Capture the cell that displays the provided text and extract its (x, y) central coordinate. 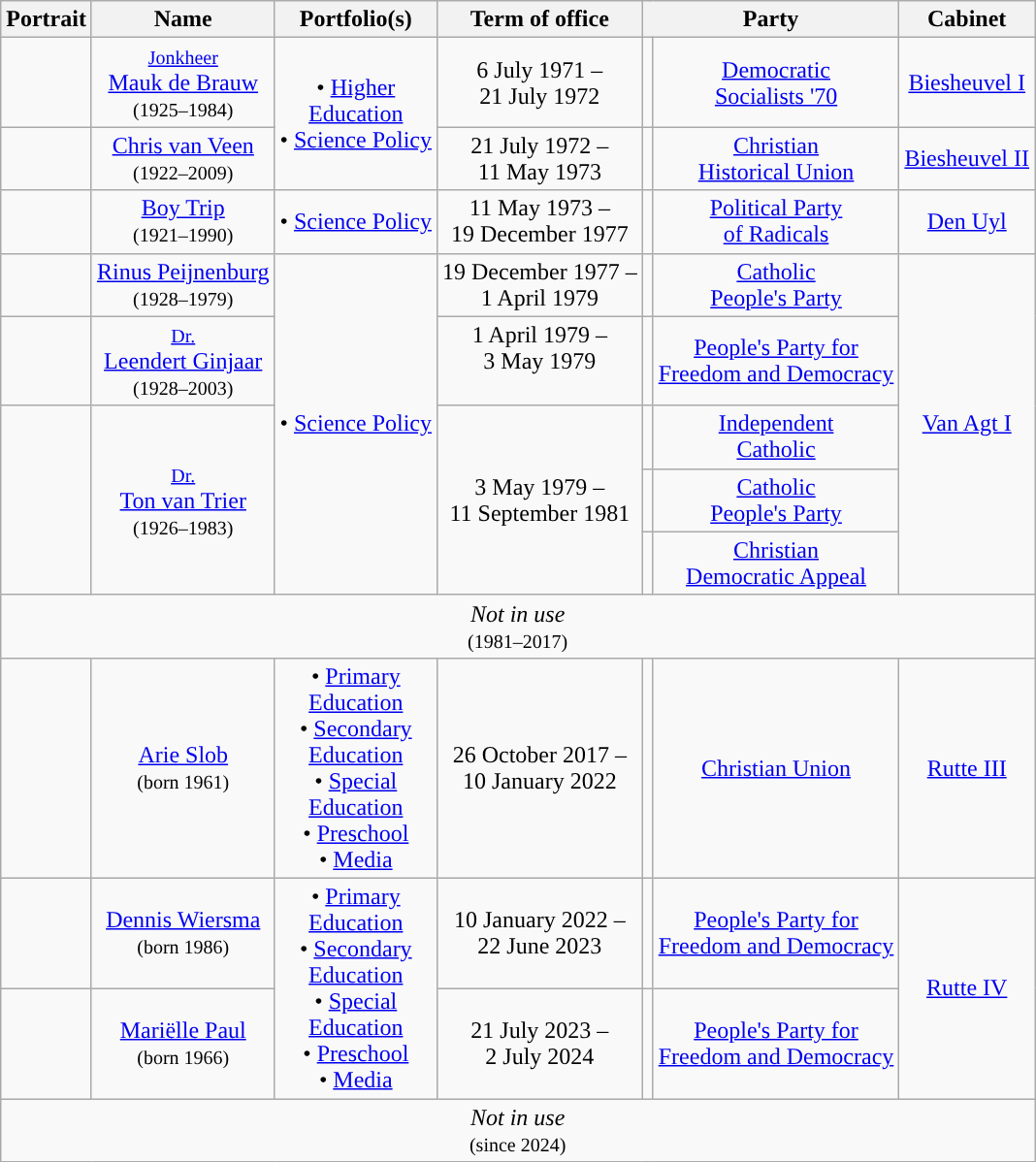
Dr. Ton van Trier (1926–1983) (182, 500)
19 December 1977 – 1 April 1979 (539, 285)
Not in use (since 2024) (518, 1129)
Den Uyl (967, 221)
21 July 2023 – 2 July 2024 (539, 1044)
Biesheuvel II (967, 159)
Christian Historical Union (776, 159)
10 January 2022 – 22 June 2023 (539, 933)
Boy Trip (1921–1990) (182, 221)
• Higher Education • Science Policy (355, 114)
Biesheuvel I (967, 82)
Party (770, 19)
Arie Slob (born 1961) (182, 768)
Dennis Wiersma (born 1986) (182, 933)
Christian Union (776, 768)
6 July 1971 – 21 July 1972 (539, 82)
Democratic Socialists '70 (776, 82)
Name (182, 19)
Independent Catholic (776, 436)
Van Agt I (967, 424)
Christian Democratic Appeal (776, 563)
Chris van Veen (1922–2009) (182, 159)
Not in use (1981–2017) (518, 627)
Jonkheer Mauk de Brauw (1925–1984) (182, 82)
11 May 1973 – 19 December 1977 (539, 221)
Political Party of Radicals (776, 221)
Portfolio(s) (355, 19)
3 May 1979 – 11 September 1981 (539, 500)
1 April 1979 – 3 May 1979 (539, 361)
Rutte III (967, 768)
21 July 1972 – 11 May 1973 (539, 159)
Rutte IV (967, 987)
Rinus Peijnenburg (1928–1979) (182, 285)
26 October 2017 – 10 January 2022 (539, 768)
Cabinet (967, 19)
Mariëlle Paul (born 1966) (182, 1044)
Term of office (539, 19)
Portrait (47, 19)
Dr. Leendert Ginjaar (1928–2003) (182, 361)
